Return [x, y] of the center of cell containing provided text 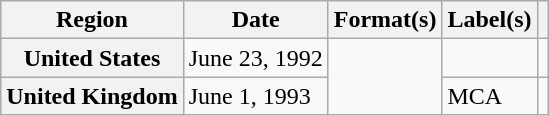
June 1, 1993 [256, 96]
United States [92, 58]
United Kingdom [92, 96]
June 23, 1992 [256, 58]
MCA [490, 96]
Region [92, 20]
Date [256, 20]
Label(s) [490, 20]
Format(s) [385, 20]
